For the text-containing cell, return its midpoint in (X, Y) coordinate format. 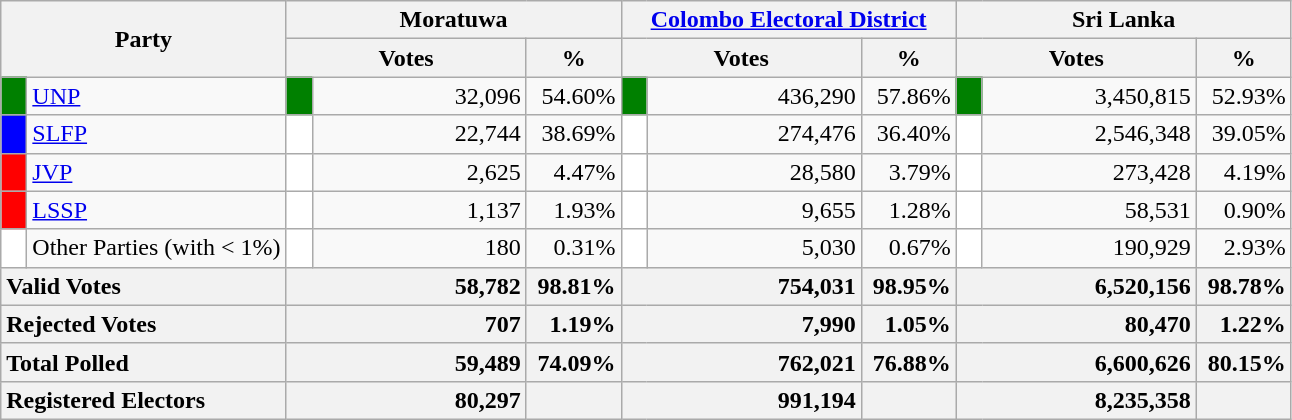
UNP (156, 96)
57.86% (908, 96)
Colombo Electoral District (788, 20)
274,476 (754, 134)
1.28% (908, 210)
80,470 (1076, 324)
80.15% (1244, 362)
1.05% (908, 324)
4.19% (1244, 172)
JVP (156, 172)
58,531 (1089, 210)
1.19% (574, 324)
180 (419, 248)
36.40% (908, 134)
9,655 (754, 210)
991,194 (741, 400)
28,580 (754, 172)
8,235,358 (1076, 400)
273,428 (1089, 172)
190,929 (1089, 248)
707 (406, 324)
3.79% (908, 172)
1.22% (1244, 324)
3,450,815 (1089, 96)
Moratuwa (454, 20)
98.78% (1244, 286)
59,489 (406, 362)
Valid Votes (144, 286)
98.95% (908, 286)
Registered Electors (144, 400)
38.69% (574, 134)
54.60% (574, 96)
2.93% (1244, 248)
436,290 (754, 96)
7,990 (741, 324)
98.81% (574, 286)
6,600,626 (1076, 362)
0.31% (574, 248)
58,782 (406, 286)
80,297 (406, 400)
SLFP (156, 134)
Total Polled (144, 362)
2,546,348 (1089, 134)
LSSP (156, 210)
762,021 (741, 362)
4.47% (574, 172)
6,520,156 (1076, 286)
754,031 (741, 286)
1,137 (419, 210)
1.93% (574, 210)
2,625 (419, 172)
0.67% (908, 248)
5,030 (754, 248)
Sri Lanka (1124, 20)
52.93% (1244, 96)
Rejected Votes (144, 324)
22,744 (419, 134)
39.05% (1244, 134)
76.88% (908, 362)
32,096 (419, 96)
Party (144, 39)
0.90% (1244, 210)
74.09% (574, 362)
Other Parties (with < 1%) (156, 248)
